Extract the [x, y] coordinate from the center of the cell holding the provided text.  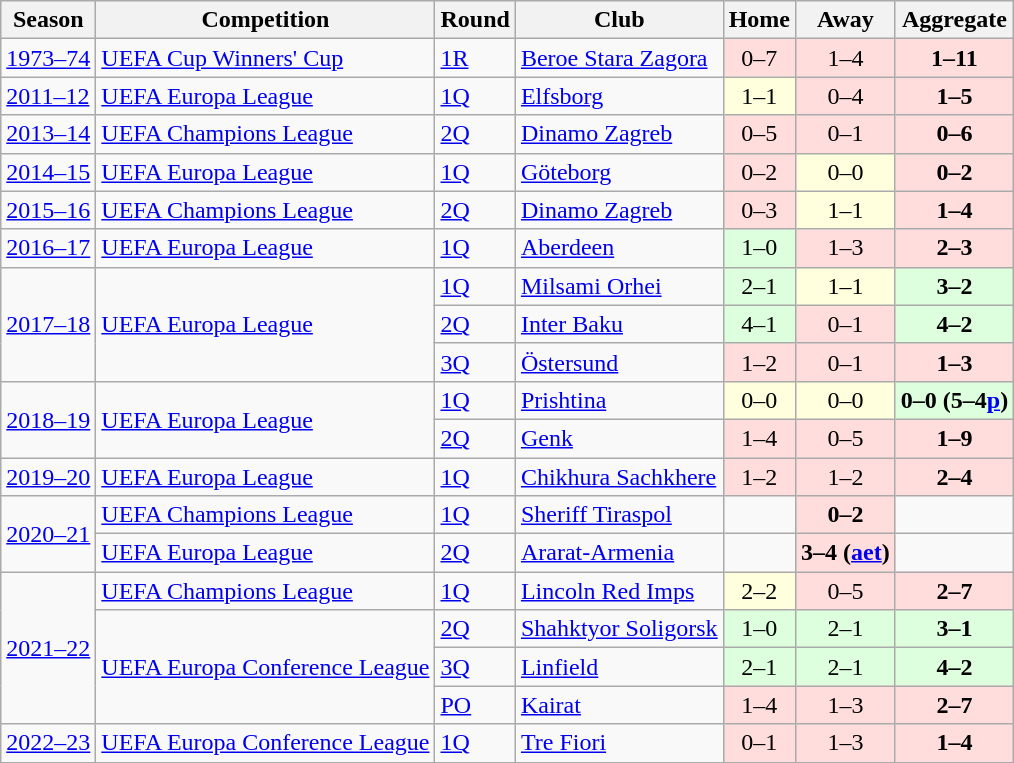
1R [475, 58]
1–5 [954, 96]
4–1 [759, 324]
0–0 (5–4p) [954, 400]
0–4 [846, 96]
2019–20 [48, 477]
2–3 [954, 248]
2015–16 [48, 210]
2–2 [759, 591]
Sheriff Tiraspol [619, 515]
3–2 [954, 286]
Kairat [619, 705]
Home [759, 20]
2021–22 [48, 648]
Prishtina [619, 400]
Inter Baku [619, 324]
Away [846, 20]
2013–14 [48, 134]
Göteborg [619, 172]
1–9 [954, 438]
PO [475, 705]
Club [619, 20]
1–11 [954, 58]
0–7 [759, 58]
Milsami Orhei [619, 286]
Aberdeen [619, 248]
2–4 [954, 477]
3–4 (aet) [846, 553]
Aggregate [954, 20]
2014–15 [48, 172]
2022–23 [48, 743]
Linfield [619, 667]
2016–17 [48, 248]
0–3 [759, 210]
Beroe Stara Zagora [619, 58]
Ararat-Armenia [619, 553]
Shahktyor Soligorsk [619, 629]
Tre Fiori [619, 743]
Genk [619, 438]
Season [48, 20]
Elfsborg [619, 96]
Round [475, 20]
0–6 [954, 134]
Östersund [619, 362]
1973–74 [48, 58]
2011–12 [48, 96]
2018–19 [48, 419]
Chikhura Sachkhere [619, 477]
2017–18 [48, 324]
2020–21 [48, 534]
UEFA Cup Winners' Cup [266, 58]
Lincoln Red Imps [619, 591]
Competition [266, 20]
3–1 [954, 629]
